Output the [x, y] coordinate of the center of the cell containing the given text.  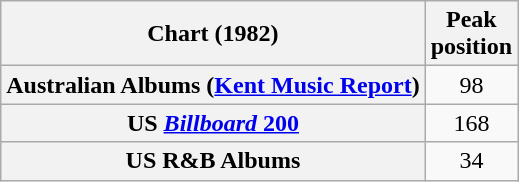
Australian Albums (Kent Music Report) [213, 85]
98 [471, 85]
168 [471, 123]
34 [471, 161]
US Billboard 200 [213, 123]
Peakposition [471, 34]
Chart (1982) [213, 34]
US R&B Albums [213, 161]
